From the cell containing the given text, extract its center point as [x, y] coordinate. 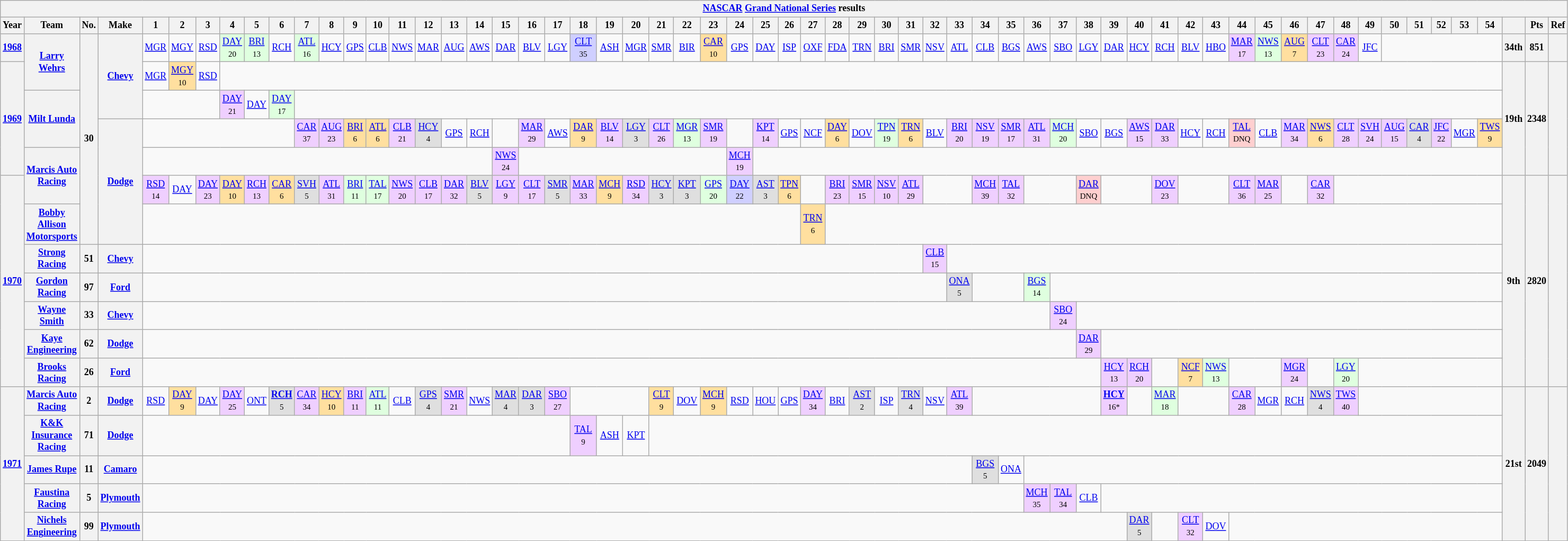
1969 [13, 119]
No. [89, 25]
TAL34 [1063, 498]
40 [1139, 25]
Strong Racing [52, 259]
NWS6 [1320, 133]
2348 [1537, 119]
16 [532, 25]
71 [89, 435]
MGY10 [182, 76]
JFC22 [1441, 133]
DAR3 [532, 401]
TRN [862, 48]
35 [1011, 25]
SMR15 [862, 190]
97 [89, 287]
LGY9 [506, 190]
LGY3 [636, 133]
SMR21 [454, 401]
MCH19 [740, 162]
TWS40 [1346, 401]
BRI13 [256, 48]
RCH5 [282, 401]
HCY10 [332, 401]
39 [1113, 25]
HCY3 [661, 190]
Camaro [120, 470]
JFC [1370, 48]
MCH35 [1037, 498]
BLV5 [480, 190]
HCY13 [1113, 373]
28 [837, 25]
24 [740, 25]
CAR4 [1419, 133]
DAY9 [182, 401]
BLV14 [610, 133]
45 [1268, 25]
NCF7 [1191, 373]
BIR [687, 48]
ATL6 [378, 133]
MAR4 [506, 401]
CLB15 [936, 259]
MAR [429, 48]
HCY16* [1113, 401]
CAR24 [1346, 48]
Team [52, 25]
15 [506, 25]
AUG [454, 48]
ATL16 [307, 48]
851 [1537, 48]
41 [1165, 25]
47 [1320, 25]
48 [1346, 25]
Ref [1558, 25]
MCH39 [985, 190]
32 [936, 25]
9th [1514, 281]
6 [282, 25]
RSD34 [636, 190]
CLT32 [1191, 527]
AST3 [765, 190]
NASCAR Grand National Series results [784, 8]
9 [355, 25]
Wayne Smith [52, 316]
AUG15 [1394, 133]
DOV23 [1165, 190]
CLB17 [429, 190]
K&K Insurance Racing [52, 435]
GPS20 [714, 190]
21 [661, 25]
Gordon Racing [52, 287]
7 [307, 25]
CLT23 [1320, 48]
TPN19 [887, 133]
CLT36 [1242, 190]
ATL29 [911, 190]
ONT [256, 401]
CLT28 [1346, 133]
CAR10 [714, 48]
DAR9 [583, 133]
AUG23 [332, 133]
BRI20 [959, 133]
SBO27 [557, 401]
LGY20 [1346, 373]
19 [610, 25]
CLT26 [661, 133]
DARDNQ [1089, 190]
54 [1490, 25]
Brooks Racing [52, 373]
18 [583, 25]
13 [454, 25]
34th [1514, 48]
SVH24 [1370, 133]
1968 [13, 48]
43 [1216, 25]
CAR6 [282, 190]
TAL17 [378, 190]
DAY21 [232, 104]
MAR25 [1268, 190]
Milt Lunda [52, 119]
62 [89, 344]
TRN4 [911, 401]
MAR17 [1242, 48]
Make [120, 25]
AUG7 [1295, 48]
52 [1441, 25]
Year [13, 25]
4 [232, 25]
MGR13 [687, 133]
TPN6 [789, 190]
ATL11 [378, 401]
ONA5 [959, 287]
NWS4 [1320, 401]
AST2 [862, 401]
50 [1394, 25]
53 [1465, 25]
SMR19 [714, 133]
TAL32 [1011, 190]
DAR29 [1089, 344]
NSV19 [985, 133]
DAY6 [837, 133]
Pts [1537, 25]
DAY34 [813, 401]
MAR18 [1165, 401]
FDA [837, 48]
CLT9 [661, 401]
17 [557, 25]
RCH20 [1139, 373]
RCH13 [256, 190]
KPT3 [687, 190]
CAR34 [307, 401]
RSD14 [156, 190]
ATL39 [959, 401]
DAY17 [282, 104]
TALDNQ [1242, 133]
DAY20 [232, 48]
34 [985, 25]
MCH20 [1063, 133]
SMR17 [1011, 133]
27 [813, 25]
HBO [1216, 48]
James Rupe [52, 470]
NSV10 [887, 190]
19th [1514, 119]
SVH5 [307, 190]
AWS15 [1139, 133]
BRI23 [837, 190]
3 [208, 25]
BRI6 [355, 133]
CLT17 [532, 190]
NWS20 [403, 190]
2049 [1537, 464]
CAR37 [307, 133]
12 [429, 25]
GPS4 [429, 401]
SBO24 [1063, 316]
CLB21 [403, 133]
ONA [1011, 470]
OXF [813, 48]
HOU [765, 401]
Larry Wehrs [52, 61]
MGY [182, 48]
44 [1242, 25]
36 [1037, 25]
DAY22 [740, 190]
MAR33 [583, 190]
37 [1063, 25]
Nichels Engineering [52, 527]
25 [765, 25]
DAR33 [1165, 133]
2820 [1537, 281]
23 [714, 25]
CLT35 [583, 48]
NCF [813, 133]
21st [1514, 464]
CAR28 [1242, 401]
TAL9 [583, 435]
1970 [13, 281]
1971 [13, 464]
29 [862, 25]
HCY4 [429, 133]
31 [911, 25]
CAR32 [1320, 190]
DAR5 [1139, 527]
8 [332, 25]
MAR34 [1295, 133]
20 [636, 25]
MGR24 [1295, 373]
Bobby Allison Motorsports [52, 224]
DAR32 [454, 190]
Faustina Racing [52, 498]
46 [1295, 25]
KPT [636, 435]
10 [378, 25]
DAY10 [232, 190]
1 [156, 25]
42 [1191, 25]
22 [687, 25]
MAR29 [532, 133]
DAY25 [232, 401]
Kaye Engineering [52, 344]
SMR5 [557, 190]
38 [1089, 25]
NWS24 [506, 162]
BGS14 [1037, 287]
KPT14 [765, 133]
BGS5 [985, 470]
DAY23 [208, 190]
99 [89, 527]
49 [1370, 25]
TWS9 [1490, 133]
ATL [959, 48]
14 [480, 25]
